Provide the (x, y) coordinate of the cell's center where the given text is located.  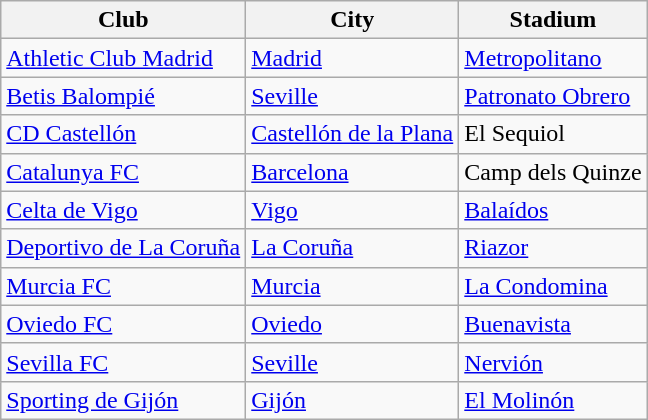
La Condomina (553, 286)
Catalunya FC (124, 172)
Patronato Obrero (553, 96)
Betis Balompié (124, 96)
Murcia FC (124, 286)
Athletic Club Madrid (124, 58)
Balaídos (553, 210)
Nervión (553, 362)
Club (124, 20)
Barcelona (352, 172)
Riazor (553, 248)
CD Castellón (124, 134)
El Molinón (553, 400)
Sporting de Gijón (124, 400)
Vigo (352, 210)
Buenavista (553, 324)
Camp dels Quinze (553, 172)
Murcia (352, 286)
Metropolitano (553, 58)
Gijón (352, 400)
El Sequiol (553, 134)
Celta de Vigo (124, 210)
Deportivo de La Coruña (124, 248)
Castellón de la Plana (352, 134)
Stadium (553, 20)
Sevilla FC (124, 362)
City (352, 20)
Madrid (352, 58)
Oviedo FC (124, 324)
Oviedo (352, 324)
La Coruña (352, 248)
